Determine the (X, Y) coordinate at the center of the cell enclosing the given text.  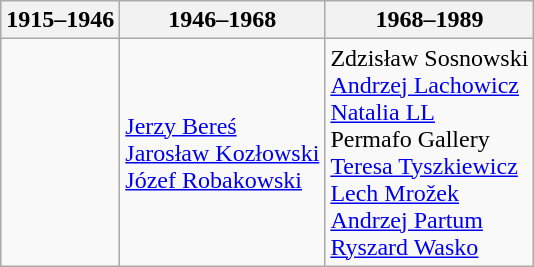
1915–1946 (60, 20)
Zdzisław SosnowskiAndrzej LachowiczNatalia LLPermafo GalleryTeresa TyszkiewiczLech MrožekAndrzej PartumRyszard Wasko (430, 152)
1968–1989 (430, 20)
Jerzy BereśJarosław KozłowskiJózef Robakowski (222, 152)
1946–1968 (222, 20)
